Identify which cell holds the provided text, then report its (x, y) central coordinate. 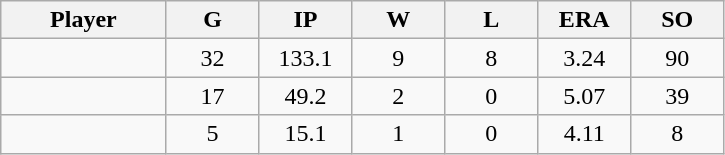
32 (212, 58)
SO (678, 20)
W (398, 20)
ERA (584, 20)
5.07 (584, 96)
15.1 (306, 134)
G (212, 20)
133.1 (306, 58)
4.11 (584, 134)
90 (678, 58)
9 (398, 58)
1 (398, 134)
3.24 (584, 58)
2 (398, 96)
Player (84, 20)
5 (212, 134)
39 (678, 96)
49.2 (306, 96)
IP (306, 20)
L (492, 20)
17 (212, 96)
